Locate the cell with the specified text and output its (X, Y) center coordinate. 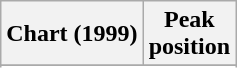
Chart (1999) (72, 34)
Peakposition (189, 34)
